Capture the cell that displays the provided text and extract its (x, y) central coordinate. 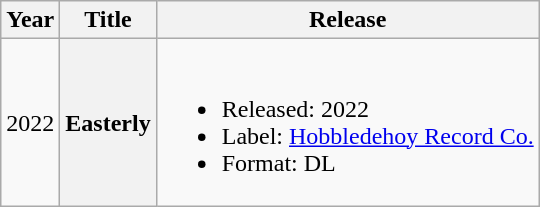
Release (348, 20)
Title (108, 20)
Released: 2022Label: Hobbledehoy Record Co.Format: DL (348, 122)
Year (30, 20)
2022 (30, 122)
Easterly (108, 122)
